Output the (x, y) coordinate of the center of the cell containing the given text.  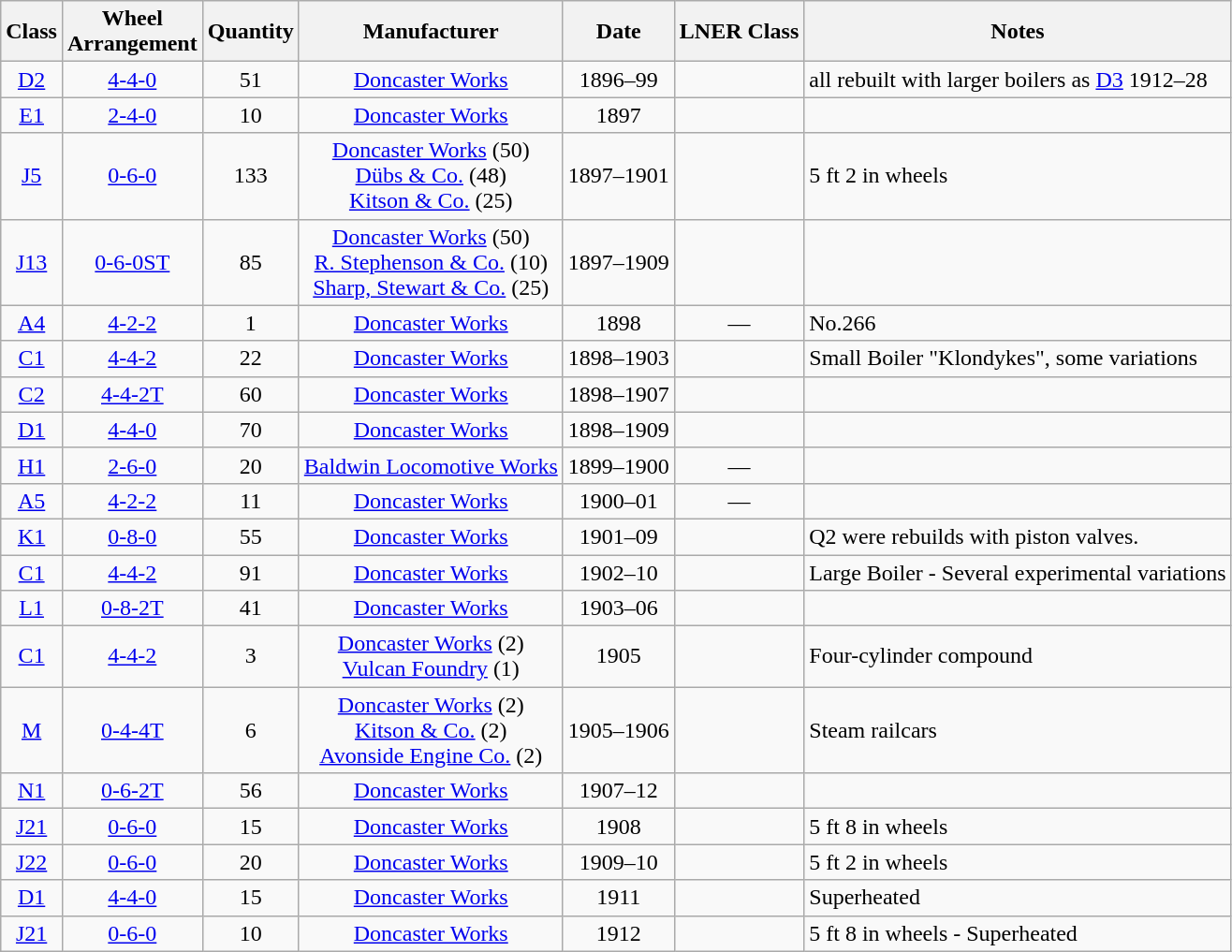
3 (251, 657)
1905 (618, 657)
Quantity (251, 32)
C2 (32, 394)
1902–10 (618, 572)
41 (251, 608)
85 (251, 262)
Doncaster Works (50)Dübs & Co. (48)Kitson & Co. (25) (431, 176)
1900–01 (618, 501)
1907–12 (618, 791)
K1 (32, 536)
6 (251, 730)
Large Boiler - Several experimental variations (1018, 572)
A4 (32, 323)
N1 (32, 791)
1898–1907 (618, 394)
1896–99 (618, 80)
5 ft 8 in wheels (1018, 827)
4-4-2T (132, 394)
WheelArrangement (132, 32)
51 (251, 80)
1897 (618, 115)
all rebuilt with larger boilers as D3 1912–28 (1018, 80)
Doncaster Works (2)Kitson & Co. (2)Avonside Engine Co. (2) (431, 730)
0-8-2T (132, 608)
1897–1901 (618, 176)
1898 (618, 323)
1905–1906 (618, 730)
1897–1909 (618, 262)
0-4-4T (132, 730)
1 (251, 323)
No.266 (1018, 323)
0-8-0 (132, 536)
1901–09 (618, 536)
J13 (32, 262)
22 (251, 359)
11 (251, 501)
Steam railcars (1018, 730)
1912 (618, 933)
70 (251, 430)
J22 (32, 862)
LNER Class (739, 32)
Doncaster Works (2)Vulcan Foundry (1) (431, 657)
0-6-0ST (132, 262)
Class (32, 32)
L1 (32, 608)
0-6-2T (132, 791)
91 (251, 572)
133 (251, 176)
Q2 were rebuilds with piston valves. (1018, 536)
J5 (32, 176)
Superheated (1018, 898)
Four-cylinder compound (1018, 657)
Date (618, 32)
56 (251, 791)
M (32, 730)
A5 (32, 501)
Notes (1018, 32)
1898–1909 (618, 430)
1911 (618, 898)
1899–1900 (618, 465)
E1 (32, 115)
1908 (618, 827)
60 (251, 394)
2-6-0 (132, 465)
Baldwin Locomotive Works (431, 465)
1909–10 (618, 862)
Manufacturer (431, 32)
1903–06 (618, 608)
D2 (32, 80)
1898–1903 (618, 359)
5 ft 8 in wheels - Superheated (1018, 933)
H1 (32, 465)
55 (251, 536)
Doncaster Works (50)R. Stephenson & Co. (10)Sharp, Stewart & Co. (25) (431, 262)
Small Boiler "Klondykes", some variations (1018, 359)
2-4-0 (132, 115)
